Return [x, y] of the center of cell containing provided text 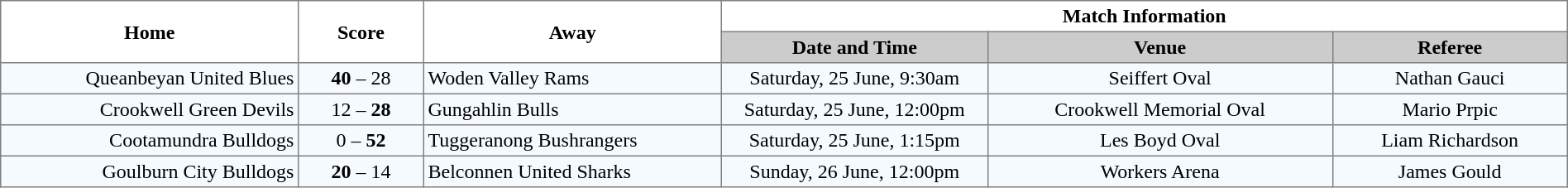
Workers Arena [1159, 171]
20 – 14 [361, 171]
Match Information [1145, 17]
Saturday, 25 June, 1:15pm [854, 141]
Crookwell Memorial Oval [1159, 109]
Les Boyd Oval [1159, 141]
Mario Prpic [1450, 109]
Saturday, 25 June, 9:30am [854, 79]
Tuggeranong Bushrangers [572, 141]
Belconnen United Sharks [572, 171]
12 – 28 [361, 109]
Woden Valley Rams [572, 79]
Saturday, 25 June, 12:00pm [854, 109]
Away [572, 31]
40 – 28 [361, 79]
Crookwell Green Devils [150, 109]
Goulburn City Bulldogs [150, 171]
0 – 52 [361, 141]
James Gould [1450, 171]
Gungahlin Bulls [572, 109]
Nathan Gauci [1450, 79]
Venue [1159, 47]
Referee [1450, 47]
Queanbeyan United Blues [150, 79]
Sunday, 26 June, 12:00pm [854, 171]
Liam Richardson [1450, 141]
Home [150, 31]
Seiffert Oval [1159, 79]
Score [361, 31]
Date and Time [854, 47]
Cootamundra Bulldogs [150, 141]
